Extract the [x, y] coordinate from the center of the cell holding the provided text.  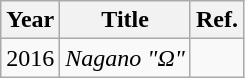
Ref. [216, 20]
Title [126, 20]
2016 [30, 58]
Nagano "Ω" [126, 58]
Year [30, 20]
